Determine the (X, Y) coordinate at the center of the cell enclosing the given text.  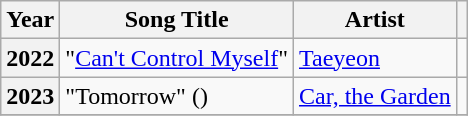
Song Title (177, 20)
Taeyeon (374, 58)
"Tomorrow" () (177, 96)
Year (30, 20)
2023 (30, 96)
Artist (374, 20)
Car, the Garden (374, 96)
2022 (30, 58)
"Can't Control Myself" (177, 58)
